Provide the (x, y) coordinate of the cell's center where the given text is located.  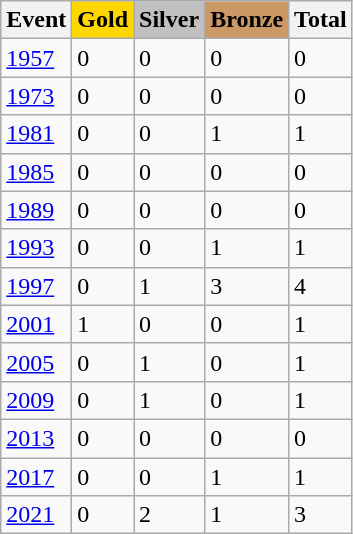
Total (321, 20)
2 (170, 515)
1973 (36, 96)
2001 (36, 324)
1985 (36, 172)
2009 (36, 400)
2005 (36, 362)
1981 (36, 134)
2013 (36, 438)
Event (36, 20)
4 (321, 286)
Silver (170, 20)
Bronze (247, 20)
1993 (36, 248)
Gold (103, 20)
1989 (36, 210)
1997 (36, 286)
2017 (36, 477)
2021 (36, 515)
1957 (36, 58)
